Search for the cell housing the specified text and yield its [x, y] center coordinate. 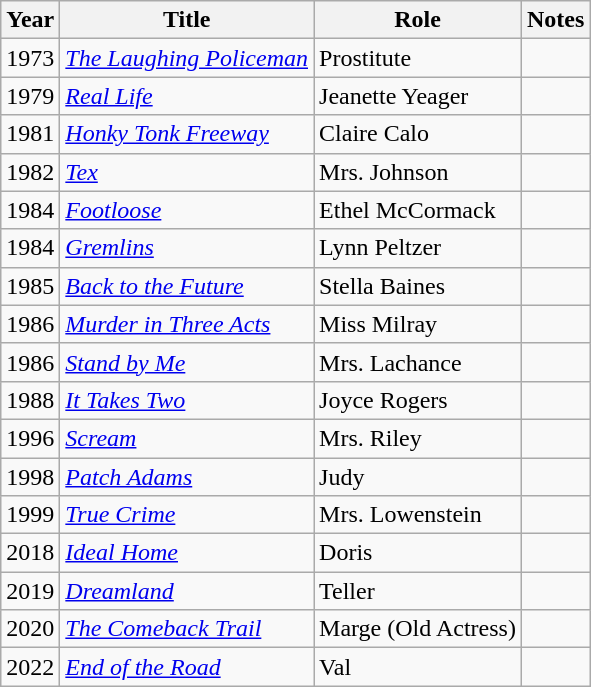
Mrs. Johnson [418, 172]
1973 [30, 58]
Val [418, 667]
Real Life [187, 96]
Murder in Three Acts [187, 324]
Doris [418, 553]
1988 [30, 400]
Judy [418, 477]
Notes [555, 20]
Mrs. Riley [418, 438]
1998 [30, 477]
The Laughing Policeman [187, 58]
Patch Adams [187, 477]
Dreamland [187, 591]
2022 [30, 667]
2020 [30, 629]
Title [187, 20]
The Comeback Trail [187, 629]
Marge (Old Actress) [418, 629]
Joyce Rogers [418, 400]
1999 [30, 515]
Mrs. Lachance [418, 362]
Gremlins [187, 248]
Teller [418, 591]
Ideal Home [187, 553]
True Crime [187, 515]
It Takes Two [187, 400]
Prostitute [418, 58]
Back to the Future [187, 286]
Tex [187, 172]
Stand by Me [187, 362]
1982 [30, 172]
Scream [187, 438]
1996 [30, 438]
Miss Milray [418, 324]
1985 [30, 286]
Honky Tonk Freeway [187, 134]
Lynn Peltzer [418, 248]
2018 [30, 553]
Jeanette Yeager [418, 96]
Role [418, 20]
Claire Calo [418, 134]
End of the Road [187, 667]
Year [30, 20]
Stella Baines [418, 286]
Mrs. Lowenstein [418, 515]
Ethel McCormack [418, 210]
1979 [30, 96]
Footloose [187, 210]
1981 [30, 134]
2019 [30, 591]
